Return the (X, Y) coordinate for the center point of the cell that contains the specified text.  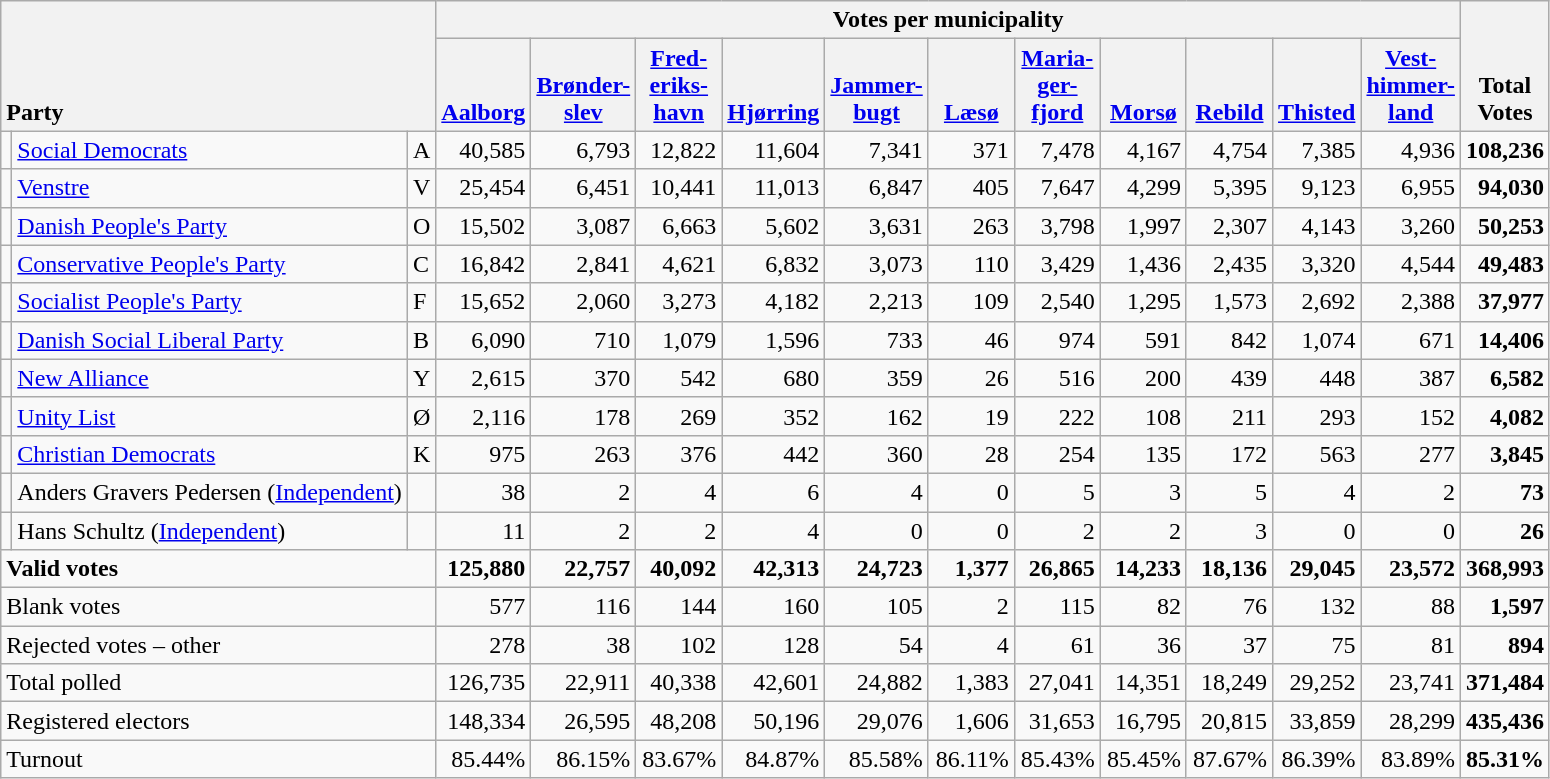
132 (1317, 607)
172 (1229, 454)
1,596 (774, 340)
442 (774, 454)
116 (584, 607)
3,631 (876, 226)
46 (971, 340)
2,060 (584, 302)
387 (1410, 378)
2,540 (1057, 302)
254 (1057, 454)
1,597 (1504, 607)
1,295 (1143, 302)
1,074 (1317, 340)
Anders Gravers Pedersen (Independent) (210, 492)
40,585 (484, 150)
1,377 (971, 569)
3,429 (1057, 264)
23,572 (1410, 569)
18,249 (1229, 683)
4,544 (1410, 264)
974 (1057, 340)
4,621 (679, 264)
Danish People's Party (210, 226)
37,977 (1504, 302)
2,435 (1229, 264)
3,260 (1410, 226)
4,936 (1410, 150)
10,441 (679, 188)
Valid votes (218, 569)
1,079 (679, 340)
4,082 (1504, 416)
105 (876, 607)
4,754 (1229, 150)
109 (971, 302)
37 (1229, 645)
28,299 (1410, 721)
84.87% (774, 759)
16,795 (1143, 721)
22,911 (584, 683)
710 (584, 340)
Aalborg (484, 85)
50,196 (774, 721)
36 (1143, 645)
Maria- ger- fjord (1057, 85)
76 (1229, 607)
Danish Social Liberal Party (210, 340)
85.45% (1143, 759)
54 (876, 645)
3,798 (1057, 226)
Rejected votes – other (218, 645)
2,213 (876, 302)
108,236 (1504, 150)
4,167 (1143, 150)
24,723 (876, 569)
3,320 (1317, 264)
2,116 (484, 416)
Registered electors (218, 721)
975 (484, 454)
29,045 (1317, 569)
Fred- eriks- havn (679, 85)
6 (774, 492)
370 (584, 378)
O (421, 226)
15,652 (484, 302)
542 (679, 378)
2,307 (1229, 226)
269 (679, 416)
Brønder- slev (584, 85)
11 (484, 531)
376 (679, 454)
360 (876, 454)
Total Votes (1504, 66)
102 (679, 645)
6,793 (584, 150)
85.44% (484, 759)
75 (1317, 645)
4,143 (1317, 226)
405 (971, 188)
178 (584, 416)
14,233 (1143, 569)
26,595 (584, 721)
48,208 (679, 721)
88 (1410, 607)
85.31% (1504, 759)
152 (1410, 416)
20,815 (1229, 721)
Læsø (971, 85)
1,997 (1143, 226)
125,880 (484, 569)
222 (1057, 416)
439 (1229, 378)
842 (1229, 340)
5,602 (774, 226)
Hans Schultz (Independent) (210, 531)
278 (484, 645)
31,653 (1057, 721)
86.39% (1317, 759)
6,582 (1504, 378)
4,182 (774, 302)
7,385 (1317, 150)
86.11% (971, 759)
73 (1504, 492)
6,451 (584, 188)
894 (1504, 645)
1,383 (971, 683)
516 (1057, 378)
Conservative People's Party (210, 264)
148,334 (484, 721)
New Alliance (210, 378)
435,436 (1504, 721)
371 (971, 150)
Social Democrats (210, 150)
115 (1057, 607)
Y (421, 378)
7,647 (1057, 188)
110 (971, 264)
40,338 (679, 683)
24,882 (876, 683)
733 (876, 340)
160 (774, 607)
B (421, 340)
F (421, 302)
448 (1317, 378)
368,993 (1504, 569)
9,123 (1317, 188)
85.58% (876, 759)
14,351 (1143, 683)
2,615 (484, 378)
5,395 (1229, 188)
19 (971, 416)
86.15% (584, 759)
K (421, 454)
85.43% (1057, 759)
C (421, 264)
4,299 (1143, 188)
3,273 (679, 302)
Rebild (1229, 85)
27,041 (1057, 683)
A (421, 150)
1,606 (971, 721)
87.67% (1229, 759)
7,478 (1057, 150)
14,406 (1504, 340)
Socialist People's Party (210, 302)
15,502 (484, 226)
49,483 (1504, 264)
577 (484, 607)
3,845 (1504, 454)
Vest- himmer- land (1410, 85)
Total polled (218, 683)
81 (1410, 645)
25,454 (484, 188)
7,341 (876, 150)
1,436 (1143, 264)
83.67% (679, 759)
135 (1143, 454)
29,076 (876, 721)
2,388 (1410, 302)
Blank votes (218, 607)
108 (1143, 416)
293 (1317, 416)
Party (218, 66)
Venstre (210, 188)
6,832 (774, 264)
144 (679, 607)
Ø (421, 416)
Turnout (218, 759)
42,601 (774, 683)
50,253 (1504, 226)
83.89% (1410, 759)
6,847 (876, 188)
29,252 (1317, 683)
371,484 (1504, 683)
V (421, 188)
6,955 (1410, 188)
128 (774, 645)
3,087 (584, 226)
Christian Democrats (210, 454)
211 (1229, 416)
680 (774, 378)
11,604 (774, 150)
61 (1057, 645)
277 (1410, 454)
Unity List (210, 416)
33,859 (1317, 721)
Hjørring (774, 85)
2,692 (1317, 302)
22,757 (584, 569)
18,136 (1229, 569)
6,090 (484, 340)
671 (1410, 340)
28 (971, 454)
126,735 (484, 683)
200 (1143, 378)
40,092 (679, 569)
Thisted (1317, 85)
42,313 (774, 569)
352 (774, 416)
359 (876, 378)
11,013 (774, 188)
6,663 (679, 226)
Votes per municipality (948, 20)
591 (1143, 340)
12,822 (679, 150)
23,741 (1410, 683)
82 (1143, 607)
3,073 (876, 264)
1,573 (1229, 302)
563 (1317, 454)
2,841 (584, 264)
Jammer- bugt (876, 85)
16,842 (484, 264)
162 (876, 416)
26,865 (1057, 569)
94,030 (1504, 188)
Morsø (1143, 85)
